Determine the (X, Y) coordinate at the center of the cell enclosing the given text.  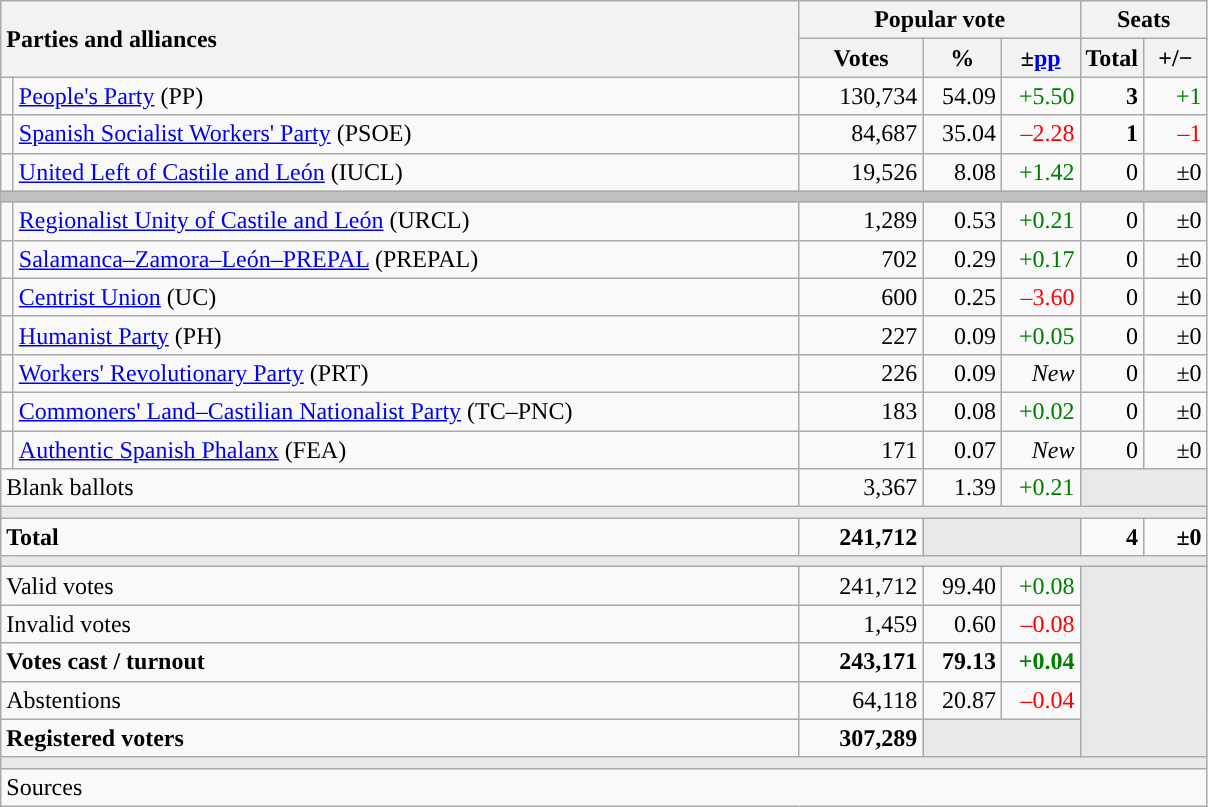
1,459 (861, 624)
0.29 (962, 259)
% (962, 58)
130,734 (861, 96)
+5.50 (1040, 96)
±pp (1040, 58)
Votes cast / turnout (400, 662)
Regionalist Unity of Castile and León (URCL) (406, 221)
3,367 (861, 488)
+1 (1176, 96)
Spanish Socialist Workers' Party (PSOE) (406, 134)
0.60 (962, 624)
54.09 (962, 96)
+0.02 (1040, 411)
–0.08 (1040, 624)
Abstentions (400, 700)
243,171 (861, 662)
600 (861, 297)
–0.04 (1040, 700)
People's Party (PP) (406, 96)
79.13 (962, 662)
+1.42 (1040, 172)
–2.28 (1040, 134)
Sources (604, 787)
3 (1112, 96)
702 (861, 259)
183 (861, 411)
–1 (1176, 134)
20.87 (962, 700)
0.25 (962, 297)
307,289 (861, 738)
99.40 (962, 586)
Seats (1144, 20)
171 (861, 449)
Valid votes (400, 586)
Humanist Party (PH) (406, 335)
Centrist Union (UC) (406, 297)
Salamanca–Zamora–León–PREPAL (PREPAL) (406, 259)
–3.60 (1040, 297)
84,687 (861, 134)
+0.05 (1040, 335)
Workers' Revolutionary Party (PRT) (406, 373)
Votes (861, 58)
64,118 (861, 700)
35.04 (962, 134)
+0.04 (1040, 662)
+/− (1176, 58)
Invalid votes (400, 624)
1.39 (962, 488)
+0.17 (1040, 259)
United Left of Castile and León (IUCL) (406, 172)
1 (1112, 134)
Popular vote (940, 20)
0.53 (962, 221)
226 (861, 373)
8.08 (962, 172)
19,526 (861, 172)
1,289 (861, 221)
Authentic Spanish Phalanx (FEA) (406, 449)
227 (861, 335)
Blank ballots (400, 488)
Parties and alliances (400, 39)
Commoners' Land–Castilian Nationalist Party (TC–PNC) (406, 411)
0.08 (962, 411)
Registered voters (400, 738)
0.07 (962, 449)
+0.08 (1040, 586)
4 (1112, 537)
